Determine the (X, Y) coordinate at the center of the cell enclosing the given text.  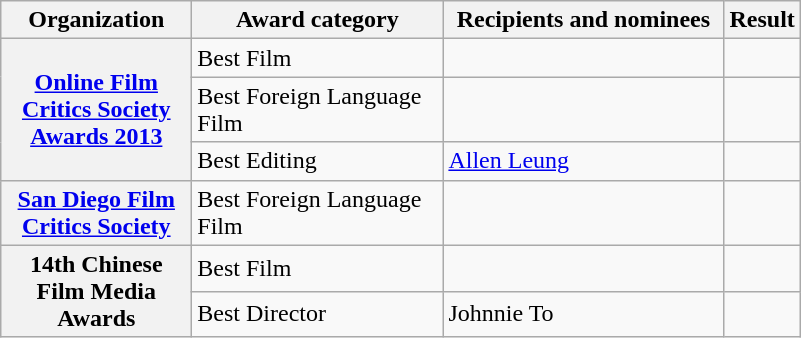
San Diego Film Critics Society (96, 212)
Johnnie To (584, 314)
Result (762, 20)
Best Director (318, 314)
Allen Leung (584, 161)
Online Film Critics Society Awards 2013 (96, 110)
Best Editing (318, 161)
Recipients and nominees (584, 20)
Organization (96, 20)
14th Chinese Film Media Awards (96, 291)
Award category (318, 20)
